Extract the (x, y) coordinate from the center of the cell holding the provided text.  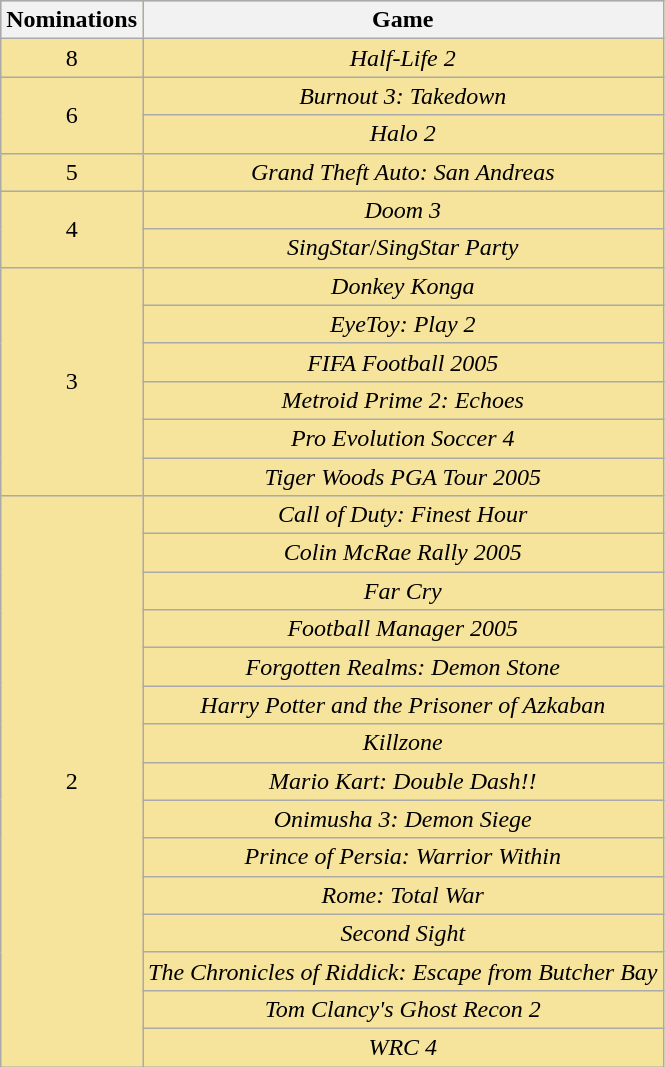
Mario Kart: Double Dash!! (402, 781)
6 (72, 115)
Colin McRae Rally 2005 (402, 553)
Rome: Total War (402, 895)
Far Cry (402, 591)
Call of Duty: Finest Hour (402, 515)
Onimusha 3: Demon Siege (402, 819)
Metroid Prime 2: Echoes (402, 400)
Prince of Persia: Warrior Within (402, 857)
The Chronicles of Riddick: Escape from Butcher Bay (402, 971)
SingStar/SingStar Party (402, 248)
FIFA Football 2005 (402, 362)
Half-Life 2 (402, 58)
Nominations (72, 20)
Forgotten Realms: Demon Stone (402, 667)
Grand Theft Auto: San Andreas (402, 172)
Donkey Konga (402, 286)
Doom 3 (402, 210)
Halo 2 (402, 134)
Tom Clancy's Ghost Recon 2 (402, 1009)
EyeToy: Play 2 (402, 324)
8 (72, 58)
Second Sight (402, 933)
WRC 4 (402, 1047)
3 (72, 381)
Tiger Woods PGA Tour 2005 (402, 477)
5 (72, 172)
Killzone (402, 743)
2 (72, 782)
Game (402, 20)
4 (72, 229)
Pro Evolution Soccer 4 (402, 438)
Burnout 3: Takedown (402, 96)
Football Manager 2005 (402, 629)
Harry Potter and the Prisoner of Azkaban (402, 705)
